Scan for the cell matching the given text and deliver its (X, Y) coordinate at center. 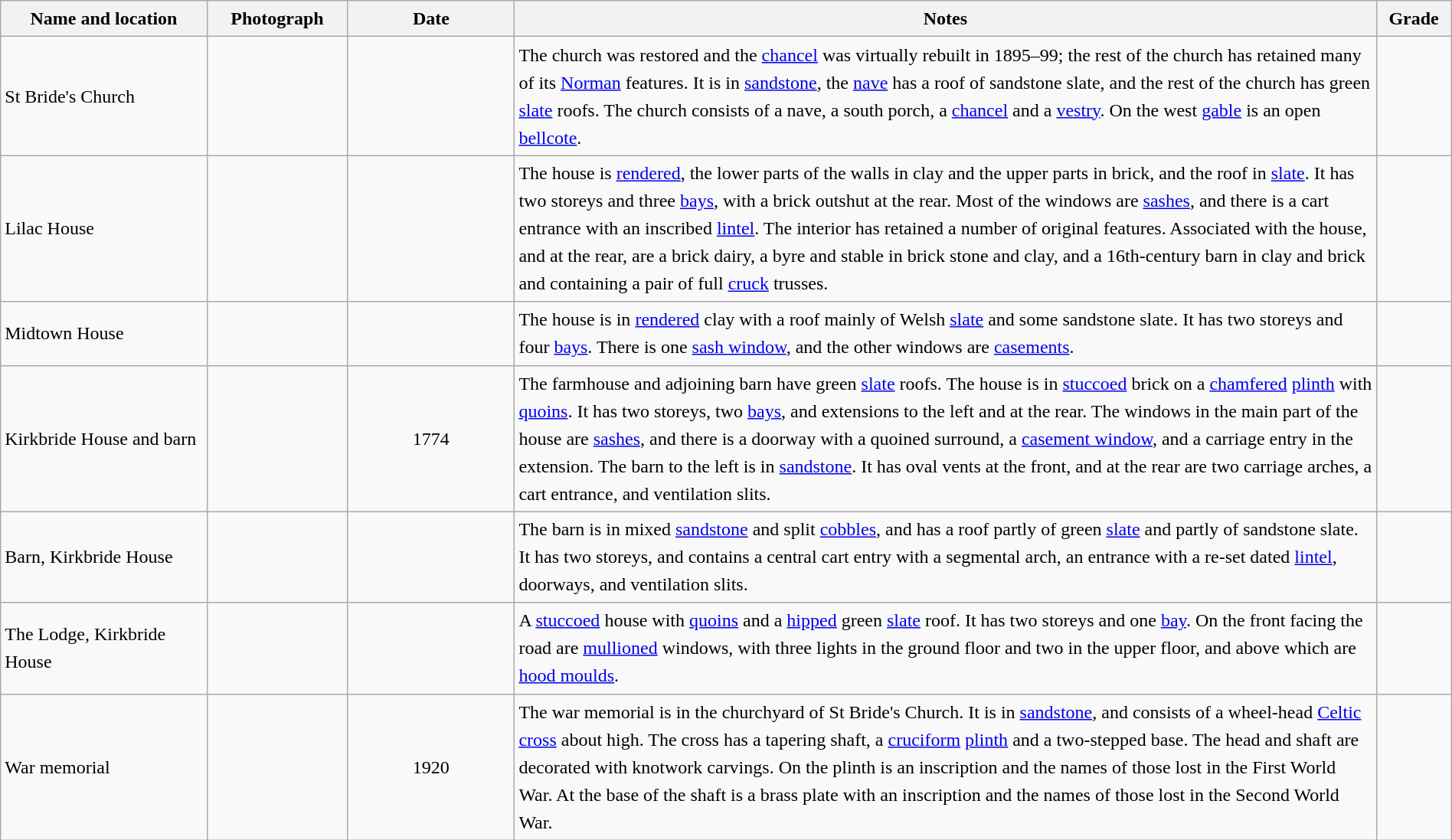
Photograph (277, 18)
Barn, Kirkbride House (104, 557)
War memorial (104, 767)
Midtown House (104, 334)
1920 (431, 767)
1774 (431, 438)
Lilac House (104, 228)
St Bride's Church (104, 96)
Grade (1414, 18)
Date (431, 18)
Notes (945, 18)
Name and location (104, 18)
The Lodge, Kirkbride House (104, 648)
Kirkbride House and barn (104, 438)
